Locate the cell with the specified text and output its (x, y) center coordinate. 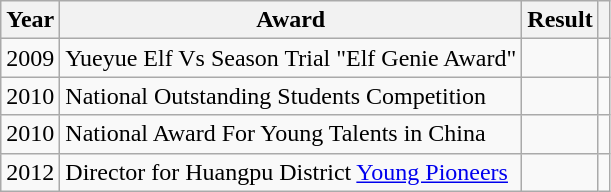
Result (560, 20)
Year (30, 20)
Director for Huangpu District Young Pioneers (291, 172)
2009 (30, 58)
National Award For Young Talents in China (291, 134)
Yueyue Elf Vs Season Trial "Elf Genie Award" (291, 58)
2012 (30, 172)
National Outstanding Students Competition (291, 96)
Award (291, 20)
